Pinpoint the cell where the given text exists, returning its (x, y) midpoint coordinate. 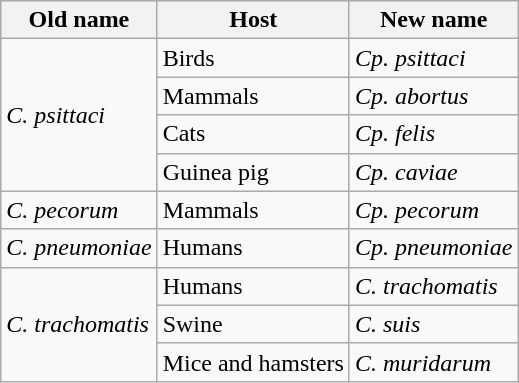
Cp. pneumoniae (433, 248)
Host (253, 20)
C. pecorum (79, 210)
Cp. psittaci (433, 58)
Cp. abortus (433, 96)
New name (433, 20)
C. muridarum (433, 362)
Cp. caviae (433, 172)
C. suis (433, 324)
Guinea pig (253, 172)
Cp. felis (433, 134)
Birds (253, 58)
Old name (79, 20)
Mice and hamsters (253, 362)
Swine (253, 324)
Cats (253, 134)
C. pneumoniae (79, 248)
Cp. pecorum (433, 210)
C. psittaci (79, 115)
